Output the [X, Y] coordinate of the center of the cell containing the given text.  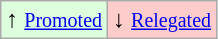
↑ Promoted [54, 20]
↓ Relegated [162, 20]
